Pinpoint the cell where the given text exists, returning its [X, Y] midpoint coordinate. 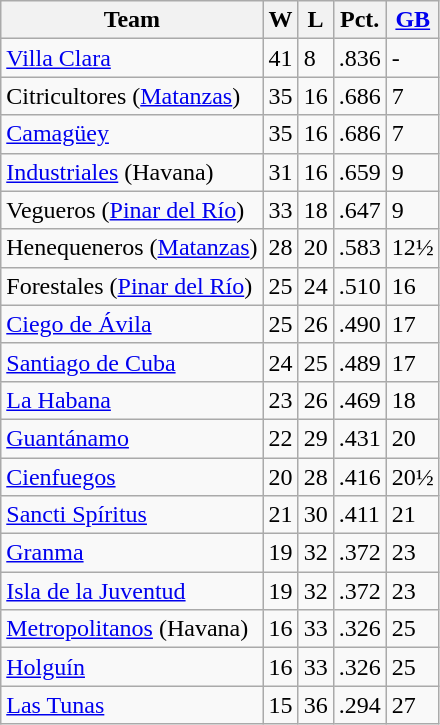
27 [412, 705]
- [412, 58]
8 [316, 58]
36 [316, 705]
Vegueros (Pinar del Río) [132, 210]
Metropolitanos (Havana) [132, 629]
Las Tunas [132, 705]
.469 [360, 400]
41 [280, 58]
.489 [360, 362]
Forestales (Pinar del Río) [132, 286]
31 [280, 172]
.490 [360, 324]
.416 [360, 477]
Henequeneros (Matanzas) [132, 248]
Holguín [132, 667]
Industriales (Havana) [132, 172]
.294 [360, 705]
Santiago de Cuba [132, 362]
.510 [360, 286]
Citricultores (Matanzas) [132, 96]
L [316, 20]
GB [412, 20]
W [280, 20]
.647 [360, 210]
La Habana [132, 400]
30 [316, 515]
Isla de la Juventud [132, 591]
Cienfuegos [132, 477]
.431 [360, 438]
.583 [360, 248]
Ciego de Ávila [132, 324]
Granma [132, 553]
12½ [412, 248]
15 [280, 705]
.836 [360, 58]
Guantánamo [132, 438]
20½ [412, 477]
Villa Clara [132, 58]
29 [316, 438]
Team [132, 20]
Pct. [360, 20]
.411 [360, 515]
22 [280, 438]
.659 [360, 172]
Camagüey [132, 134]
Sancti Spíritus [132, 515]
